Capture the cell that displays the provided text and extract its (X, Y) central coordinate. 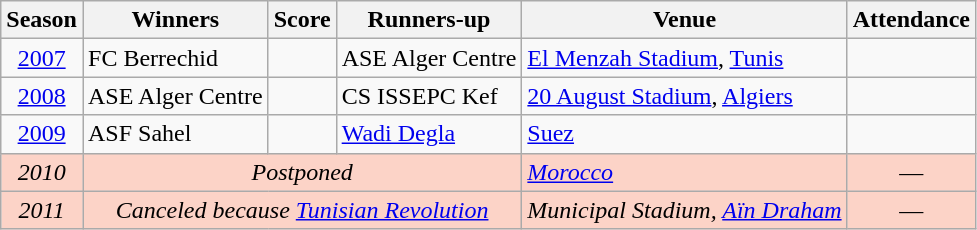
Municipal Stadium, Aïn Draham (684, 210)
2009 (42, 134)
Morocco (684, 172)
2008 (42, 96)
20 August Stadium, Algiers (684, 96)
ASF Sahel (175, 134)
Attendance (911, 20)
2011 (42, 210)
Venue (684, 20)
Wadi Degla (429, 134)
2007 (42, 58)
2010 (42, 172)
Winners (175, 20)
FC Berrechid (175, 58)
CS ISSEPC Kef (429, 96)
Suez (684, 134)
Runners-up (429, 20)
El Menzah Stadium, Tunis (684, 58)
Canceled because Tunisian Revolution (302, 210)
Season (42, 20)
Score (302, 20)
Postponed (302, 172)
